Return the [x, y] coordinate for the center point of the cell that contains the specified text.  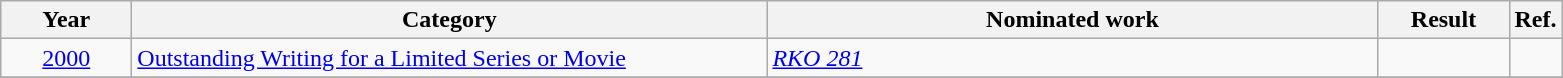
Nominated work [1072, 20]
Ref. [1536, 20]
RKO 281 [1072, 58]
Outstanding Writing for a Limited Series or Movie [450, 58]
2000 [66, 58]
Year [66, 20]
Category [450, 20]
Result [1444, 20]
